Provide the [x, y] coordinate of the cell's center where the given text is located.  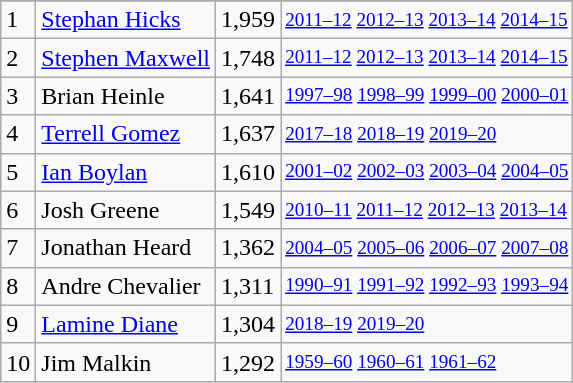
1990–91 1991–92 1992–93 1993–94 [427, 286]
2018–19 2019–20 [427, 324]
1997–98 1998–99 1999–00 2000–01 [427, 96]
2004–05 2005–06 2006–07 2007–08 [427, 248]
1,748 [248, 58]
1,304 [248, 324]
1959–60 1960–61 1961–62 [427, 362]
8 [18, 286]
1,292 [248, 362]
1,637 [248, 134]
1,959 [248, 20]
5 [18, 172]
Andre Chevalier [126, 286]
Stephen Maxwell [126, 58]
1,362 [248, 248]
Terrell Gomez [126, 134]
6 [18, 210]
1,641 [248, 96]
Stephan Hicks [126, 20]
4 [18, 134]
Ian Boylan [126, 172]
Josh Greene [126, 210]
Lamine Diane [126, 324]
3 [18, 96]
Brian Heinle [126, 96]
7 [18, 248]
2 [18, 58]
2017–18 2018–19 2019–20 [427, 134]
9 [18, 324]
2010–11 2011–12 2012–13 2013–14 [427, 210]
1,311 [248, 286]
1 [18, 20]
Jonathan Heard [126, 248]
10 [18, 362]
1,549 [248, 210]
1,610 [248, 172]
2001–02 2002–03 2003–04 2004–05 [427, 172]
Jim Malkin [126, 362]
